Scan for the cell matching the given text and deliver its [x, y] coordinate at center. 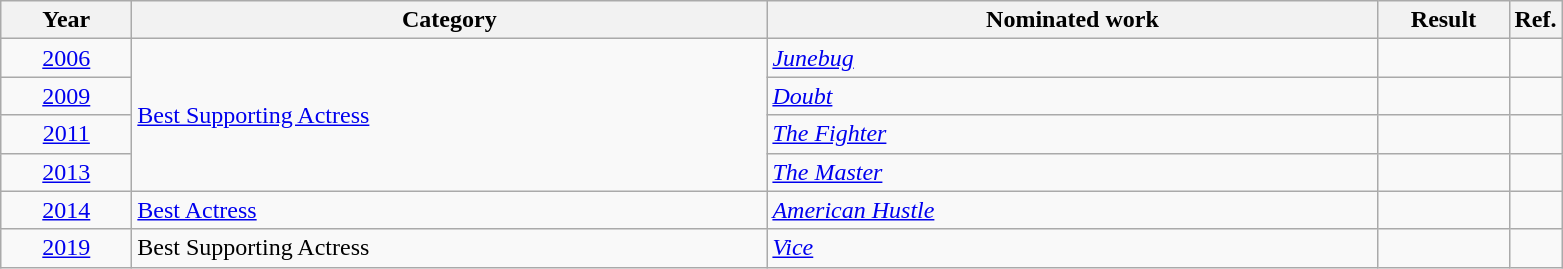
2019 [66, 248]
Nominated work [1072, 20]
Junebug [1072, 58]
2014 [66, 210]
2009 [66, 96]
The Master [1072, 172]
Year [66, 20]
2013 [66, 172]
Ref. [1536, 20]
2011 [66, 134]
American Hustle [1072, 210]
Doubt [1072, 96]
The Fighter [1072, 134]
Category [450, 20]
Result [1444, 20]
Best Actress [450, 210]
2006 [66, 58]
Vice [1072, 248]
